Find where the given text appears and provide that cell's center as [x, y] coordinate. 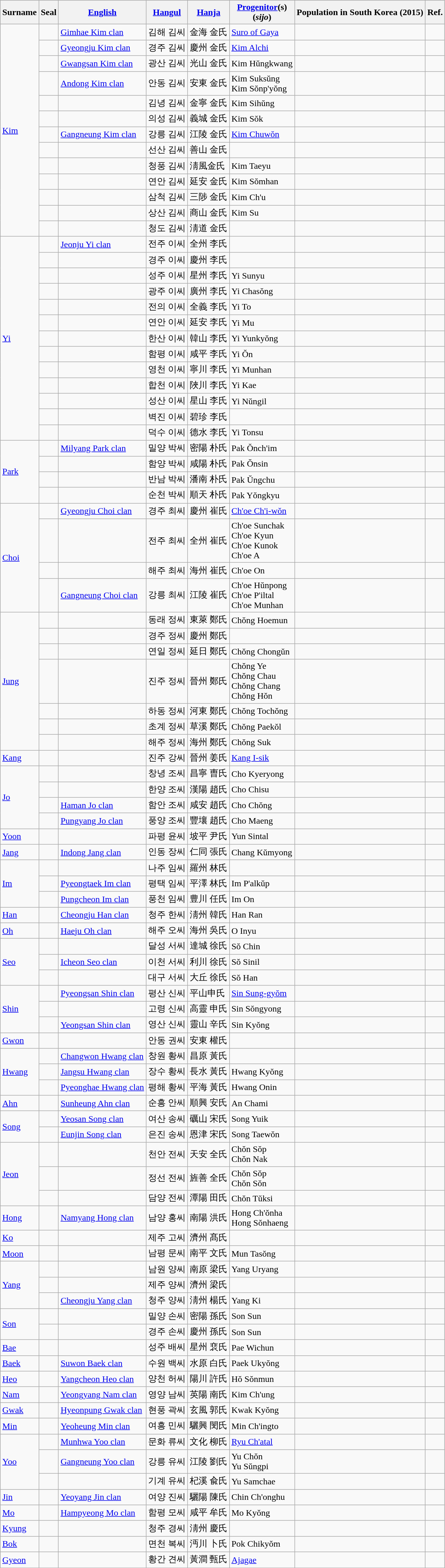
Jo [20, 797]
Bae [20, 1348]
Ch'oe HŭnpongCh'oe P'iltalCh'oe Munhan [262, 595]
Yeongyang Nam clan [102, 1394]
延日 鄭氏 [209, 652]
Bok [20, 1544]
Jung [20, 681]
전주 최씨 [167, 541]
英陽 南氏 [209, 1394]
Hwang Kyŏng [262, 1072]
Andong Kim clan [102, 83]
Seo [20, 962]
Im [20, 884]
達城 徐氏 [209, 946]
濟州 髙氏 [209, 1238]
달성 서씨 [167, 946]
Ch'oe Ch'i-wŏn [262, 511]
Jang [20, 852]
영양 남씨 [167, 1394]
海州 鄭氏 [209, 742]
남원 양씨 [167, 1269]
草溪 鄭氏 [209, 727]
풍천 임씨 [167, 899]
坡平 尹氏 [209, 837]
하동 정씨 [167, 711]
德水 李氏 [209, 433]
Han [20, 915]
陜川 李氏 [209, 385]
Yi Sunyu [262, 276]
전의 이씨 [167, 307]
平山申氏 [209, 993]
Paek Ukyŏng [262, 1363]
Haman Jo clan [102, 806]
여흥 민씨 [167, 1426]
慶州 金氏 [209, 48]
김녕 김씨 [167, 103]
淸州 楊氏 [209, 1301]
Kim Taeyu [262, 166]
Kim Hŭngkwang [262, 63]
경주 이씨 [167, 260]
文化 柳氏 [209, 1442]
Yu Samchae [262, 1481]
한산 이씨 [167, 338]
Cheongju Han clan [102, 915]
Yi Mu [262, 323]
합천 이씨 [167, 385]
Gimhae Kim clan [102, 32]
면천 복씨 [167, 1544]
Chin Ch'onghu [262, 1497]
慶州 李氏 [209, 260]
초계 정씨 [167, 727]
沔川 卜氏 [209, 1544]
경주 최씨 [167, 511]
제주 고씨 [167, 1238]
Sin Sung-gyŏm [262, 993]
濟州 梁氏 [209, 1285]
O Inyu [262, 931]
Cheongju Yang clan [102, 1301]
Jin [20, 1497]
驪興 閔氏 [209, 1426]
海州 吳氏 [209, 931]
Yi Kae [262, 385]
Yeoyang Jin clan [102, 1497]
Yi To [262, 307]
Namyang Hong clan [102, 1218]
旌善 全氏 [209, 1178]
안동 권씨 [167, 1041]
東萊 鄭氏 [209, 620]
Kim Sŏk [262, 119]
평해 황씨 [167, 1088]
順天 朴氏 [209, 495]
Kim [20, 130]
杞溪 兪氏 [209, 1481]
Chŏn SŏpChŏn Sŏn [262, 1178]
Changwon Hwang clan [102, 1056]
강릉 유씨 [167, 1462]
Mun Tasŏng [262, 1254]
여산 송씨 [167, 1119]
Gyeon [20, 1560]
豊川 任氏 [209, 899]
延安 李氏 [209, 323]
Jeon [20, 1174]
의성 김씨 [167, 119]
Yeosan Song clan [102, 1119]
Song Taewŏn [262, 1134]
Nam [20, 1394]
인동 장씨 [167, 852]
韓山 李氏 [209, 338]
남양 홍씨 [167, 1218]
청풍 김씨 [167, 166]
장수 황씨 [167, 1072]
天安 全氏 [209, 1154]
黃澗 甄氏 [209, 1560]
善山 金氏 [209, 150]
Gyeongju Choi clan [102, 511]
Surname [20, 13]
반남 박씨 [167, 480]
延安 金氏 [209, 181]
정선 전씨 [167, 1178]
潭陽 田氏 [209, 1198]
Haeju Oh clan [102, 931]
咸安 趙氏 [209, 806]
진주 강씨 [167, 758]
Chŏng Tochŏng [262, 711]
Hŏ Sŏnmun [262, 1379]
Ryu Ch'atal [262, 1442]
義城 金氏 [209, 119]
해주 최씨 [167, 570]
Indong Jang clan [102, 852]
Sŏ Han [262, 978]
Yi Nŭngil [262, 401]
강릉 김씨 [167, 135]
Yang [20, 1285]
碧珍 李氏 [209, 417]
Cho Kyeryong [262, 774]
三陟 金氏 [209, 198]
Pyeonghae Hwang clan [102, 1088]
Sunheung Ahn clan [102, 1103]
Shin [20, 1009]
순흥 안씨 [167, 1103]
安東 權氏 [209, 1041]
영천 이씨 [167, 370]
慶州 崔氏 [209, 511]
Gwangsan Kim clan [102, 63]
豐壤 趙氏 [209, 821]
Yi Munhan [262, 370]
광산 김씨 [167, 63]
Pak Yŏngkyu [262, 495]
평산 신씨 [167, 993]
Kyung [20, 1529]
밀양 박씨 [167, 448]
漢陽 趙氏 [209, 789]
商山 金氏 [209, 213]
연안 이씨 [167, 323]
平澤 林氏 [209, 884]
恩津 宋氏 [209, 1134]
제주 양씨 [167, 1285]
Park [20, 472]
양천 허씨 [167, 1379]
Mo [20, 1513]
Chŏng Suk [262, 742]
Yang Uryang [262, 1269]
Kwak Kyŏng [262, 1411]
Hong [20, 1218]
全義 李氏 [209, 307]
Song [20, 1127]
昌原 黃氏 [209, 1056]
Min Ch'ingto [262, 1426]
Yu ChŏnYu Sŭngpi [262, 1462]
청주 양씨 [167, 1301]
Min [20, 1426]
Chŏn SŏpChŏn Nak [262, 1154]
Ajagae [262, 1560]
Icheon Seo clan [102, 962]
Milyang Park clan [102, 448]
Pok Chikyŏm [262, 1544]
Population in South Korea (2015) [360, 13]
청도 김씨 [167, 228]
Kim Sŏmhan [262, 181]
Yi Chasŏng [262, 291]
仁同 張氏 [209, 852]
Hwang [20, 1072]
성산 이씨 [167, 401]
삼척 김씨 [167, 198]
강릉 최씨 [167, 595]
Ch'oe On [262, 570]
Jangsu Hwang clan [102, 1072]
江陵 金氏 [209, 135]
Son [20, 1324]
Gyeongju Kim clan [102, 48]
晉州 姜氏 [209, 758]
Gwak [20, 1411]
寧川 李氏 [209, 370]
Yoo [20, 1462]
Ch'oe SunchakCh'oe KyunCh'oe KunokCh'oe A [262, 541]
Hyeonpung Gwak clan [102, 1411]
金海 金氏 [209, 32]
Im P'alkŭp [262, 884]
연일 정씨 [167, 652]
Moon [20, 1254]
南陽 洪氏 [209, 1218]
성주 배씨 [167, 1348]
대구 서씨 [167, 978]
星山 李氏 [209, 401]
玄風 郭氏 [209, 1411]
Ko [20, 1238]
기계 유씨 [167, 1481]
江陵 崔氏 [209, 595]
경주 정씨 [167, 636]
Han Ran [262, 915]
靈山 辛氏 [209, 1024]
全州 李氏 [209, 245]
Hong Ch'ŏnhaHong Sŏnhaeng [262, 1218]
Jeonju Yi clan [102, 245]
礪山 宋氏 [209, 1119]
영산 신씨 [167, 1024]
高靈 申氏 [209, 1009]
청주 한씨 [167, 915]
진주 정씨 [167, 681]
벽진 이씨 [167, 417]
水原 白氏 [209, 1363]
Yeongsan Shin clan [102, 1024]
Oh [20, 931]
Sin Sŏngyong [262, 1009]
English [102, 13]
Pyeongtaek Im clan [102, 884]
Song Yuik [262, 1119]
Kim Ch'u [262, 198]
咸平 牟氏 [209, 1513]
Chang Kŭmyong [262, 852]
Pak Ŏnch'im [262, 448]
晉州 鄭氏 [209, 681]
Yeoheung Min clan [102, 1426]
여양 진씨 [167, 1497]
Pyeongsan Shin clan [102, 993]
Kim Su [262, 213]
Hangul [167, 13]
咸平 李氏 [209, 355]
Hwang Onin [262, 1088]
海州 崔氏 [209, 570]
평택 임씨 [167, 884]
해주 정씨 [167, 742]
Yi Tonsu [262, 433]
金寧 金氏 [209, 103]
Chŏng Chongŭn [262, 652]
安東 金氏 [209, 83]
Pae Wichun [262, 1348]
潘南 朴氏 [209, 480]
Seal [49, 13]
Chŏng Paekŏl [262, 727]
光山 金氏 [209, 63]
密陽 朴氏 [209, 448]
慶州 鄭氏 [209, 636]
淸道 金氏 [209, 228]
利川 徐氏 [209, 962]
全州 崔氏 [209, 541]
전주 이씨 [167, 245]
淸州 韓氏 [209, 915]
南原 梁氏 [209, 1269]
Pungcheon Im clan [102, 899]
경주 김씨 [167, 48]
Yun Sintal [262, 837]
Ref. [435, 13]
청주 경씨 [167, 1529]
이천 서씨 [167, 962]
驪陽 陳氏 [209, 1497]
문화 류씨 [167, 1442]
은진 송씨 [167, 1134]
Chŏng YeChŏng ChauChŏng ChangChŏng Hŏn [262, 681]
광주 이씨 [167, 291]
慶州 孫氏 [209, 1332]
경주 손씨 [167, 1332]
Gangneung Yoo clan [102, 1462]
羅州 林氏 [209, 868]
Ahn [20, 1103]
선산 김씨 [167, 150]
Pungyang Jo clan [102, 821]
昌寧 曺氏 [209, 774]
Kim Chuwŏn [262, 135]
南平 文氏 [209, 1254]
Yoon [20, 837]
천안 전씨 [167, 1154]
Kang [20, 758]
Kang I-sik [262, 758]
Sŏ Chin [262, 946]
현풍 곽씨 [167, 1411]
한양 조씨 [167, 789]
淸州 慶氏 [209, 1529]
順興 安氏 [209, 1103]
Chŏn Tŭksi [262, 1198]
Gangneung Kim clan [102, 135]
Yi Ŏn [262, 355]
Progenitor(s)(sijo) [262, 13]
김해 김씨 [167, 32]
Sŏ Sinil [262, 962]
Kim Alchi [262, 48]
廣州 李氏 [209, 291]
안동 김씨 [167, 83]
大丘 徐氏 [209, 978]
동래 정씨 [167, 620]
淸風金氏 [209, 166]
Cho Maeng [262, 821]
An Chami [262, 1103]
密陽 孫氏 [209, 1316]
연안 김씨 [167, 181]
平海 黃氏 [209, 1088]
Yangcheon Heo clan [102, 1379]
황간 견씨 [167, 1560]
창녕 조씨 [167, 774]
풍양 조씨 [167, 821]
Yi Yunkyŏng [262, 338]
덕수 이씨 [167, 433]
남평 문씨 [167, 1254]
Munhwa Yoo clan [102, 1442]
고령 신씨 [167, 1009]
Im On [262, 899]
河東 鄭氏 [209, 711]
陽川 許氏 [209, 1379]
Kim Ch'ung [262, 1394]
江陵 劉氏 [209, 1462]
Choi [20, 558]
Sin Kyŏng [262, 1024]
밀양 손씨 [167, 1316]
咸陽 朴氏 [209, 464]
나주 임씨 [167, 868]
Suro of Gaya [262, 32]
함안 조씨 [167, 806]
Pak Ŏnsin [262, 464]
상산 김씨 [167, 213]
Suwon Baek clan [102, 1363]
Yang Ki [262, 1301]
함양 박씨 [167, 464]
Hanja [209, 13]
Hampyeong Mo clan [102, 1513]
Eunjin Song clan [102, 1134]
담양 전씨 [167, 1198]
Cho Chisu [262, 789]
순천 박씨 [167, 495]
해주 오씨 [167, 931]
Chŏng Hoemun [262, 620]
星州 李氏 [209, 276]
長水 黃氏 [209, 1072]
Kim Sihŭng [262, 103]
파평 윤씨 [167, 837]
Cho Chŏng [262, 806]
Mo Kyŏng [262, 1513]
창원 황씨 [167, 1056]
Pak Ŭngchu [262, 480]
Kim SuksŭngKim Sŏnp'yŏng [262, 83]
星州 裵氏 [209, 1348]
Gangneung Choi clan [102, 595]
Heo [20, 1379]
성주 이씨 [167, 276]
Yi [20, 338]
함평 모씨 [167, 1513]
수원 백씨 [167, 1363]
Baek [20, 1363]
Gwon [20, 1041]
함평 이씨 [167, 355]
